Return the [x, y] coordinate for the center point of the cell that contains the specified text.  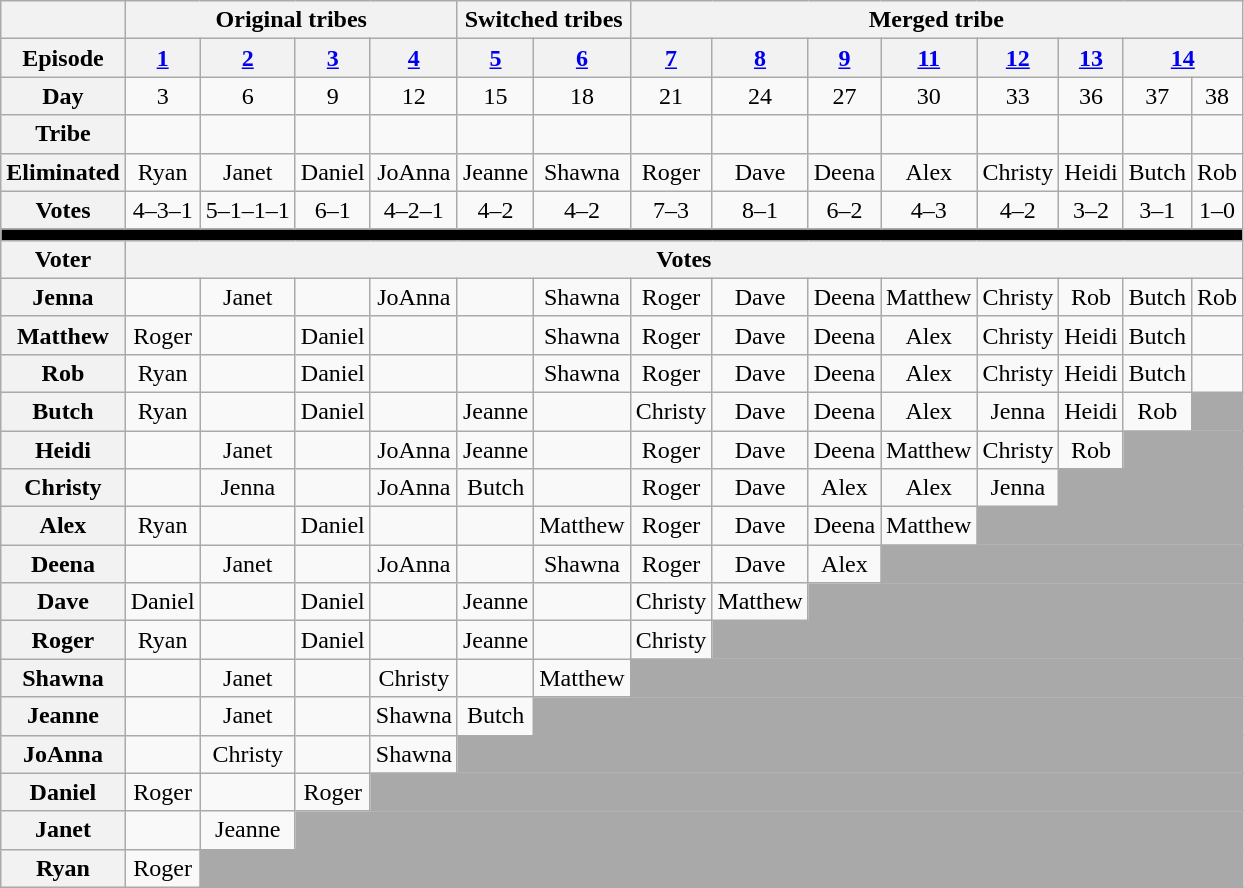
Eliminated [63, 172]
7–3 [671, 210]
7 [671, 58]
2 [248, 58]
14 [1182, 58]
Tribe [63, 134]
21 [671, 96]
Voter [63, 259]
Switched tribes [544, 20]
3–2 [1091, 210]
Day [63, 96]
6–2 [844, 210]
27 [844, 96]
37 [1157, 96]
3–1 [1157, 210]
6–1 [332, 210]
5–1–1–1 [248, 210]
33 [1018, 96]
4 [414, 58]
13 [1091, 58]
5 [495, 58]
8–1 [760, 210]
11 [929, 58]
18 [582, 96]
4–3–1 [162, 210]
1–0 [1216, 210]
30 [929, 96]
24 [760, 96]
4–3 [929, 210]
36 [1091, 96]
Episode [63, 58]
Original tribes [291, 20]
Merged tribe [936, 20]
4–2–1 [414, 210]
38 [1216, 96]
8 [760, 58]
1 [162, 58]
15 [495, 96]
